Locate the cell with the specified text and output its (X, Y) center coordinate. 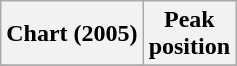
Peakposition (189, 34)
Chart (2005) (72, 34)
